Detect which cell encompasses the target text, then output its [x, y] center coordinate. 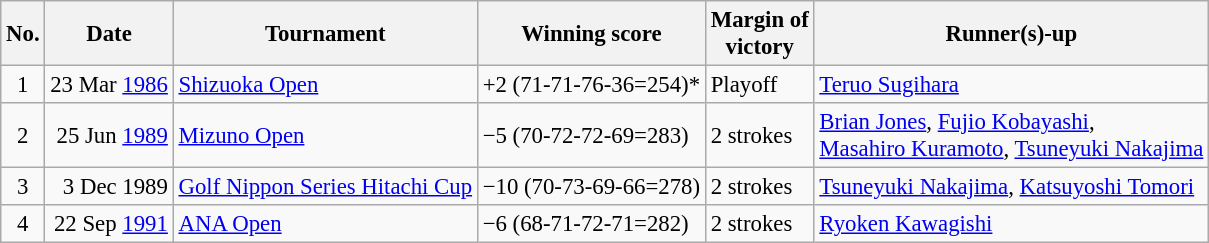
Runner(s)-up [1012, 34]
Shizuoka Open [325, 85]
Golf Nippon Series Hitachi Cup [325, 187]
3 [23, 187]
Playoff [760, 85]
−5 (70-72-72-69=283) [591, 136]
Mizuno Open [325, 136]
Teruo Sugihara [1012, 85]
Brian Jones, Fujio Kobayashi, Masahiro Kuramoto, Tsuneyuki Nakajima [1012, 136]
Ryoken Kawagishi [1012, 224]
Winning score [591, 34]
2 [23, 136]
Date [109, 34]
1 [23, 85]
−10 (70-73-69-66=278) [591, 187]
No. [23, 34]
4 [23, 224]
22 Sep 1991 [109, 224]
25 Jun 1989 [109, 136]
3 Dec 1989 [109, 187]
23 Mar 1986 [109, 85]
ANA Open [325, 224]
Tournament [325, 34]
−6 (68-71-72-71=282) [591, 224]
+2 (71-71-76-36=254)* [591, 85]
Margin ofvictory [760, 34]
Tsuneyuki Nakajima, Katsuyoshi Tomori [1012, 187]
